Pinpoint the cell where the given text exists, returning its (X, Y) midpoint coordinate. 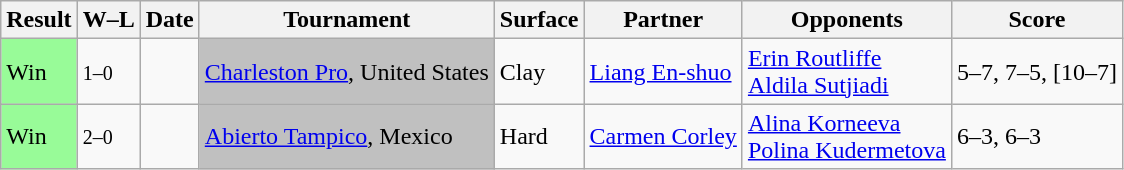
Date (170, 20)
Carmen Corley (663, 136)
Alina Korneeva Polina Kudermetova (846, 136)
2–0 (108, 136)
Charleston Pro, United States (346, 72)
Erin Routliffe Aldila Sutjiadi (846, 72)
Opponents (846, 20)
Surface (539, 20)
Score (1036, 20)
Tournament (346, 20)
Partner (663, 20)
Hard (539, 136)
Liang En-shuo (663, 72)
W–L (108, 20)
6–3, 6–3 (1036, 136)
Result (39, 20)
5–7, 7–5, [10–7] (1036, 72)
Clay (539, 72)
Abierto Tampico, Mexico (346, 136)
1–0 (108, 72)
